Determine the [x, y] coordinate at the center of the cell enclosing the given text.  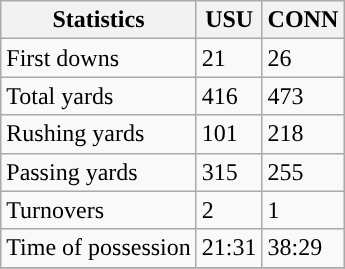
218 [303, 134]
21:31 [229, 248]
First downs [99, 58]
1 [303, 210]
Time of possession [99, 248]
38:29 [303, 248]
416 [229, 96]
473 [303, 96]
Turnovers [99, 210]
USU [229, 20]
21 [229, 58]
CONN [303, 20]
101 [229, 134]
Passing yards [99, 172]
Rushing yards [99, 134]
26 [303, 58]
2 [229, 210]
255 [303, 172]
Statistics [99, 20]
315 [229, 172]
Total yards [99, 96]
